Find where the given text appears and provide that cell's center as (x, y) coordinate. 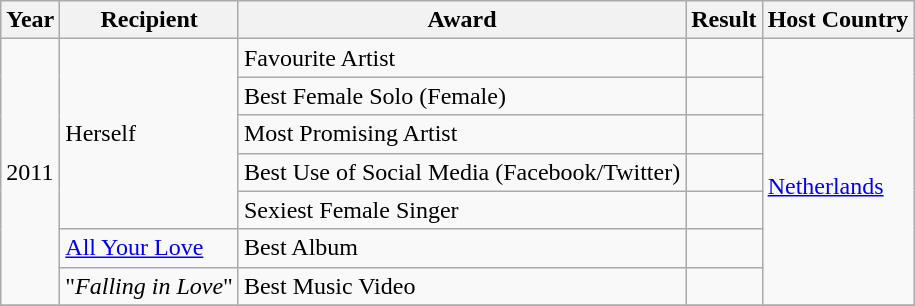
2011 (30, 172)
Best Female Solo (Female) (462, 96)
Year (30, 20)
Best Use of Social Media (Facebook/Twitter) (462, 172)
Host Country (838, 20)
Recipient (150, 20)
Award (462, 20)
Netherlands (838, 172)
Best Music Video (462, 286)
"Falling in Love" (150, 286)
All Your Love (150, 248)
Most Promising Artist (462, 134)
Herself (150, 134)
Result (724, 20)
Favourite Artist (462, 58)
Sexiest Female Singer (462, 210)
Best Album (462, 248)
